Scan for the cell matching the given text and deliver its (x, y) coordinate at center. 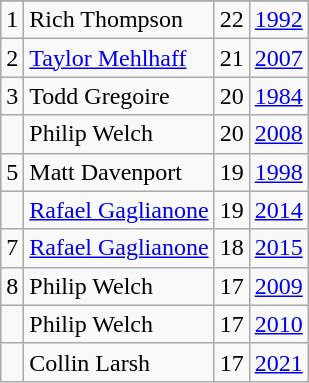
1 (12, 20)
1984 (278, 96)
2021 (278, 362)
Todd Gregoire (119, 96)
7 (12, 248)
22 (232, 20)
2015 (278, 248)
3 (12, 96)
2014 (278, 210)
2009 (278, 286)
2008 (278, 134)
Collin Larsh (119, 362)
2 (12, 58)
21 (232, 58)
1992 (278, 20)
Taylor Mehlhaff (119, 58)
Rich Thompson (119, 20)
8 (12, 286)
2010 (278, 324)
18 (232, 248)
Matt Davenport (119, 172)
2007 (278, 58)
1998 (278, 172)
5 (12, 172)
